Detect which cell encompasses the target text, then output its (X, Y) center coordinate. 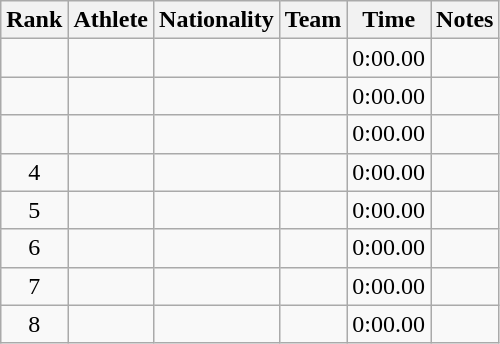
4 (34, 172)
Notes (465, 20)
Time (389, 20)
Athlete (111, 20)
Team (313, 20)
6 (34, 248)
5 (34, 210)
Rank (34, 20)
8 (34, 324)
7 (34, 286)
Nationality (217, 20)
